Return the [X, Y] coordinate for the center point of the cell that contains the specified text.  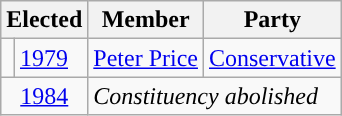
1979 [50, 58]
1984 [44, 96]
Party [272, 20]
Conservative [272, 58]
Member [146, 20]
Peter Price [146, 58]
Elected [44, 20]
Constituency abolished [214, 96]
